Determine the (x, y) coordinate at the center of the cell enclosing the given text.  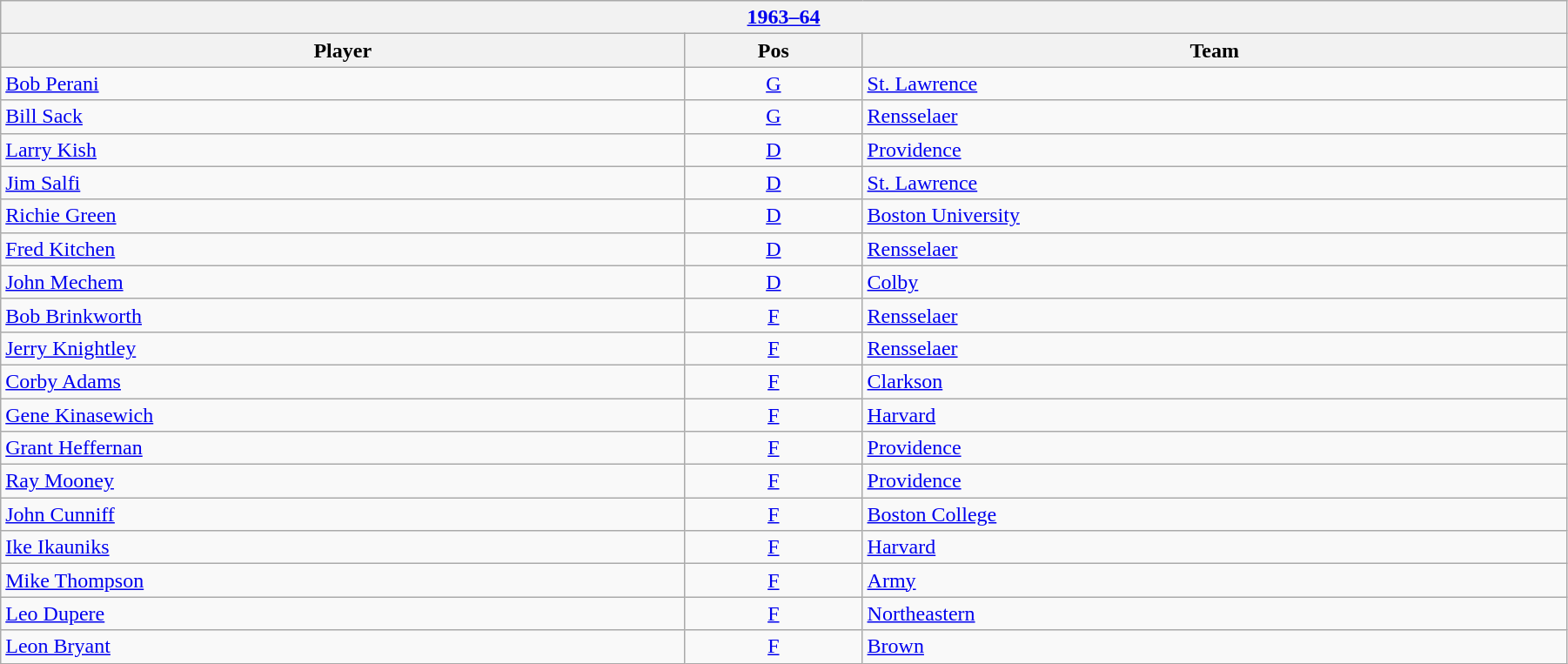
Gene Kinasewich (343, 415)
Team (1215, 50)
Ike Ikauniks (343, 547)
Ray Mooney (343, 481)
John Cunniff (343, 514)
Pos (774, 50)
Bill Sack (343, 117)
Jim Salfi (343, 183)
Jerry Knightley (343, 348)
Fred Kitchen (343, 249)
Richie Green (343, 216)
Larry Kish (343, 150)
Leo Dupere (343, 614)
Player (343, 50)
1963–64 (784, 17)
Bob Perani (343, 84)
Clarkson (1215, 381)
Boston College (1215, 514)
John Mechem (343, 282)
Northeastern (1215, 614)
Grant Heffernan (343, 448)
Bob Brinkworth (343, 315)
Leon Bryant (343, 647)
Mike Thompson (343, 580)
Boston University (1215, 216)
Army (1215, 580)
Corby Adams (343, 381)
Brown (1215, 647)
Colby (1215, 282)
